Scan for the cell matching the given text and deliver its [x, y] coordinate at center. 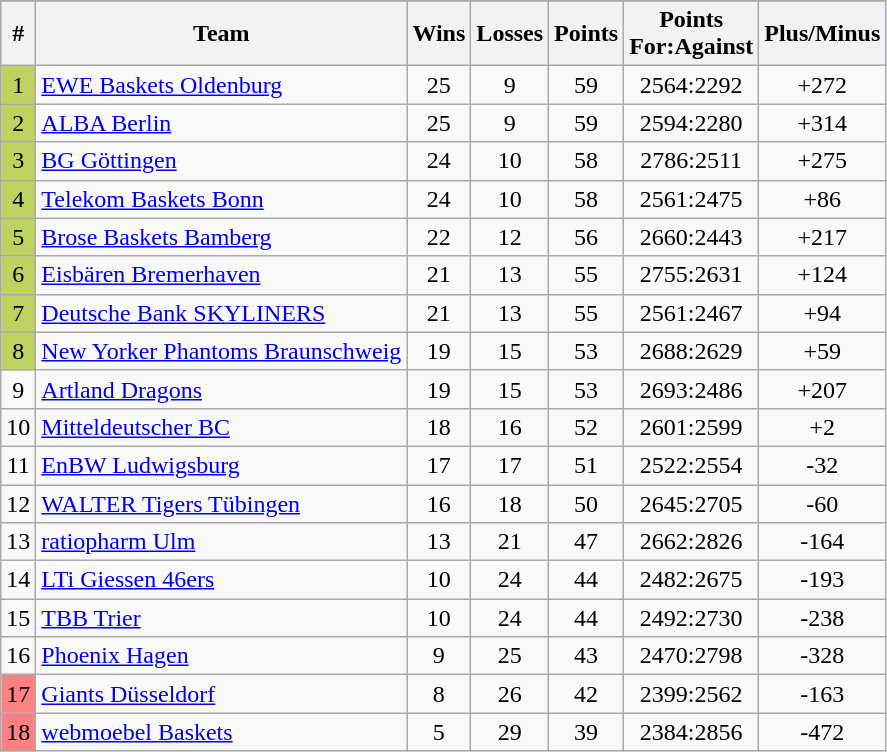
ratiopharm Ulm [222, 542]
Points [586, 34]
26 [510, 694]
-164 [822, 542]
7 [18, 313]
Wins [439, 34]
Telekom Baskets Bonn [222, 199]
# [18, 34]
+2 [822, 427]
2786:2511 [692, 161]
-472 [822, 732]
2492:2730 [692, 618]
2645:2705 [692, 503]
51 [586, 465]
-238 [822, 618]
webmoebel Baskets [222, 732]
-328 [822, 656]
-193 [822, 580]
14 [18, 580]
11 [18, 465]
+124 [822, 275]
+275 [822, 161]
2561:2475 [692, 199]
2594:2280 [692, 123]
50 [586, 503]
Phoenix Hagen [222, 656]
2662:2826 [692, 542]
-60 [822, 503]
22 [439, 237]
Eisbären Bremerhaven [222, 275]
42 [586, 694]
2384:2856 [692, 732]
47 [586, 542]
Artland Dragons [222, 389]
2693:2486 [692, 389]
+86 [822, 199]
4 [18, 199]
Plus/Minus [822, 34]
2688:2629 [692, 351]
Points For:Against [692, 34]
+272 [822, 85]
2561:2467 [692, 313]
EWE Baskets Oldenburg [222, 85]
29 [510, 732]
ALBA Berlin [222, 123]
Giants Düsseldorf [222, 694]
Team [222, 34]
2470:2798 [692, 656]
BG Göttingen [222, 161]
-32 [822, 465]
Brose Baskets Bamberg [222, 237]
+94 [822, 313]
6 [18, 275]
2660:2443 [692, 237]
-163 [822, 694]
+59 [822, 351]
2 [18, 123]
Mitteldeutscher BC [222, 427]
WALTER Tigers Tübingen [222, 503]
1 [18, 85]
+207 [822, 389]
56 [586, 237]
2482:2675 [692, 580]
LTi Giessen 46ers [222, 580]
3 [18, 161]
Losses [510, 34]
2755:2631 [692, 275]
2601:2599 [692, 427]
43 [586, 656]
TBB Trier [222, 618]
+314 [822, 123]
+217 [822, 237]
2522:2554 [692, 465]
Deutsche Bank SKYLINERS [222, 313]
New Yorker Phantoms Braunschweig [222, 351]
EnBW Ludwigsburg [222, 465]
39 [586, 732]
2399:2562 [692, 694]
2564:2292 [692, 85]
52 [586, 427]
